Detect which cell encompasses the target text, then output its [x, y] center coordinate. 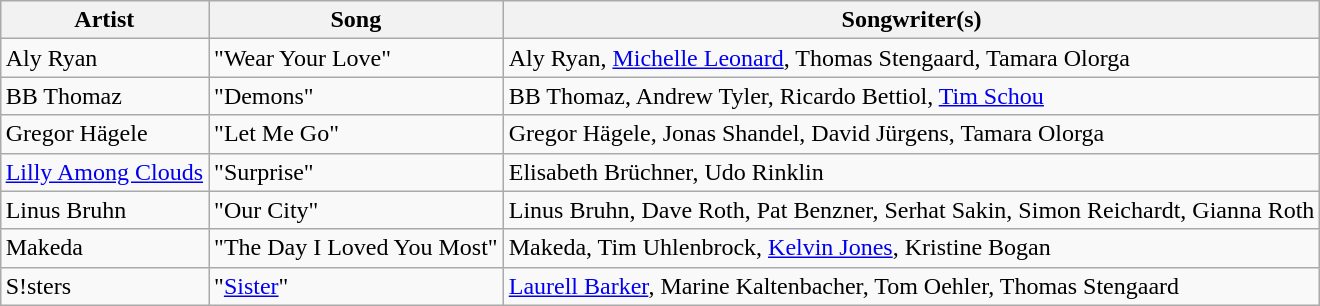
Songwriter(s) [912, 20]
BB Thomaz [104, 96]
Gregor Hägele [104, 134]
S!sters [104, 286]
Artist [104, 20]
"Surprise" [356, 172]
Gregor Hägele, Jonas Shandel, David Jürgens, Tamara Olorga [912, 134]
Makeda, Tim Uhlenbrock, Kelvin Jones, Kristine Bogan [912, 248]
"Sister" [356, 286]
Linus Bruhn, Dave Roth, Pat Benzner, Serhat Sakin, Simon Reichardt, Gianna Roth [912, 210]
Elisabeth Brüchner, Udo Rinklin [912, 172]
"Demons" [356, 96]
Makeda [104, 248]
"The Day I Loved You Most" [356, 248]
BB Thomaz, Andrew Tyler, Ricardo Bettiol, Tim Schou [912, 96]
Linus Bruhn [104, 210]
Lilly Among Clouds [104, 172]
"Wear Your Love" [356, 58]
Aly Ryan [104, 58]
"Let Me Go" [356, 134]
Laurell Barker, Marine Kaltenbacher, Tom Oehler, Thomas Stengaard [912, 286]
Aly Ryan, Michelle Leonard, Thomas Stengaard, Tamara Olorga [912, 58]
"Our City" [356, 210]
Song [356, 20]
